Locate the cell with the specified text and output its [X, Y] center coordinate. 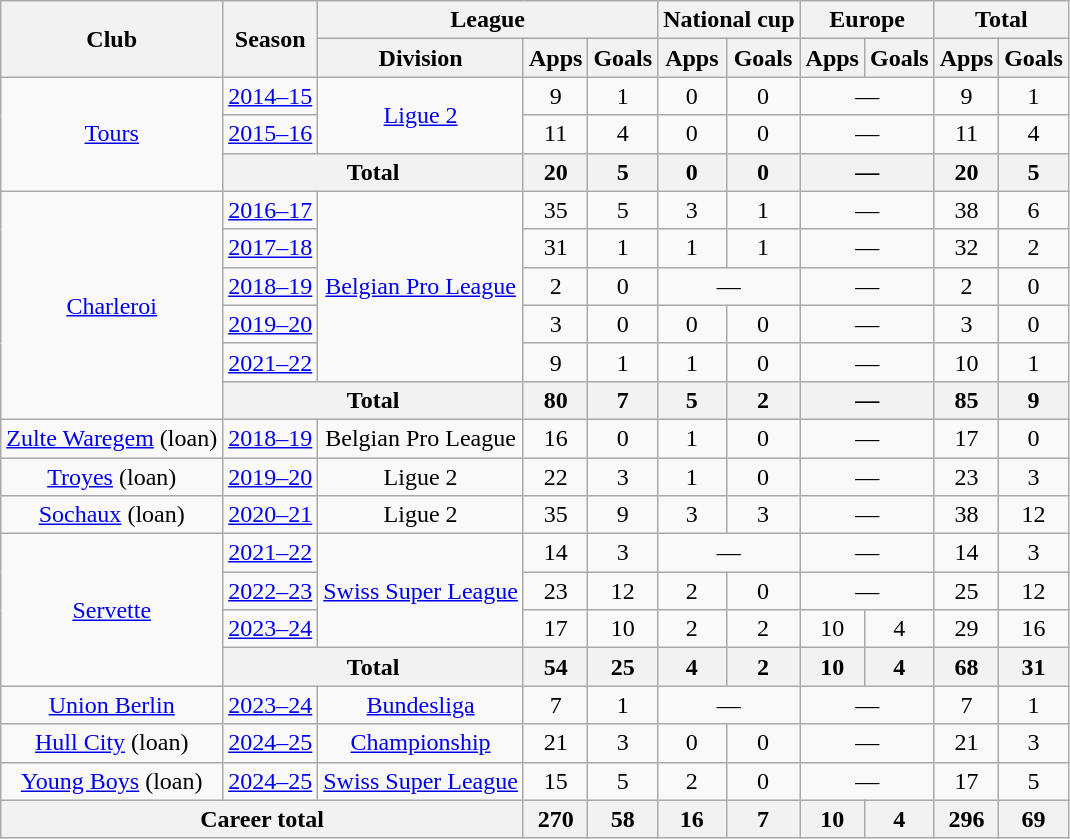
Union Berlin [112, 705]
Young Boys (loan) [112, 781]
54 [555, 667]
Hull City (loan) [112, 743]
32 [966, 248]
29 [966, 629]
Bundesliga [421, 705]
6 [1034, 210]
Troyes (loan) [112, 477]
2017–18 [270, 248]
Career total [262, 819]
2022–23 [270, 591]
National cup [729, 20]
69 [1034, 819]
85 [966, 400]
Division [421, 58]
22 [555, 477]
Europe [867, 20]
2015–16 [270, 134]
80 [555, 400]
270 [555, 819]
Club [112, 39]
Season [270, 39]
2020–21 [270, 515]
296 [966, 819]
15 [555, 781]
58 [623, 819]
League [488, 20]
Charleroi [112, 305]
68 [966, 667]
Tours [112, 134]
Championship [421, 743]
2014–15 [270, 96]
Sochaux (loan) [112, 515]
2016–17 [270, 210]
Zulte Waregem (loan) [112, 438]
Servette [112, 610]
